Search for the cell housing the specified text and yield its [X, Y] center coordinate. 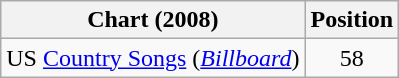
58 [352, 58]
Chart (2008) [153, 20]
Position [352, 20]
US Country Songs (Billboard) [153, 58]
